Detect which cell encompasses the target text, then output its (X, Y) center coordinate. 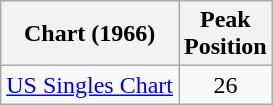
PeakPosition (225, 34)
26 (225, 85)
Chart (1966) (90, 34)
US Singles Chart (90, 85)
